Determine the [x, y] coordinate at the center of the cell enclosing the given text.  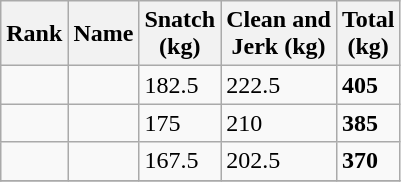
202.5 [279, 161]
222.5 [279, 85]
370 [368, 161]
175 [180, 123]
Clean and Jerk (kg) [279, 34]
Rank [34, 34]
Name [104, 34]
210 [279, 123]
Total (kg) [368, 34]
405 [368, 85]
385 [368, 123]
Snatch (kg) [180, 34]
167.5 [180, 161]
182.5 [180, 85]
